Find where the given text appears and provide that cell's center as (x, y) coordinate. 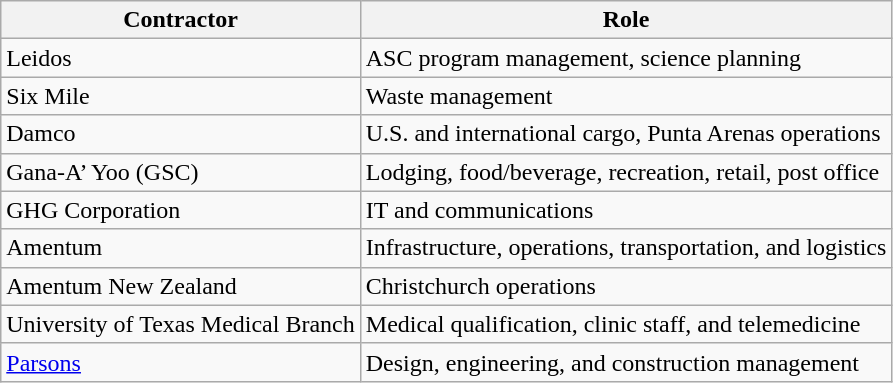
Amentum (181, 248)
Lodging, food/beverage, recreation, retail, post office (626, 172)
Medical qualification, clinic staff, and telemedicine (626, 324)
Waste management (626, 96)
Six Mile (181, 96)
Leidos (181, 58)
Parsons (181, 362)
Design, engineering, and construction management (626, 362)
Contractor (181, 20)
Amentum New Zealand (181, 286)
ASC program management, science planning (626, 58)
Damco (181, 134)
GHG Corporation (181, 210)
Infrastructure, operations, transportation, and logistics (626, 248)
U.S. and international cargo, Punta Arenas operations (626, 134)
IT and communications (626, 210)
Role (626, 20)
Christchurch operations (626, 286)
University of Texas Medical Branch (181, 324)
Gana-A’ Yoo (GSC) (181, 172)
